Extract the [x, y] coordinate from the center of the cell holding the provided text.  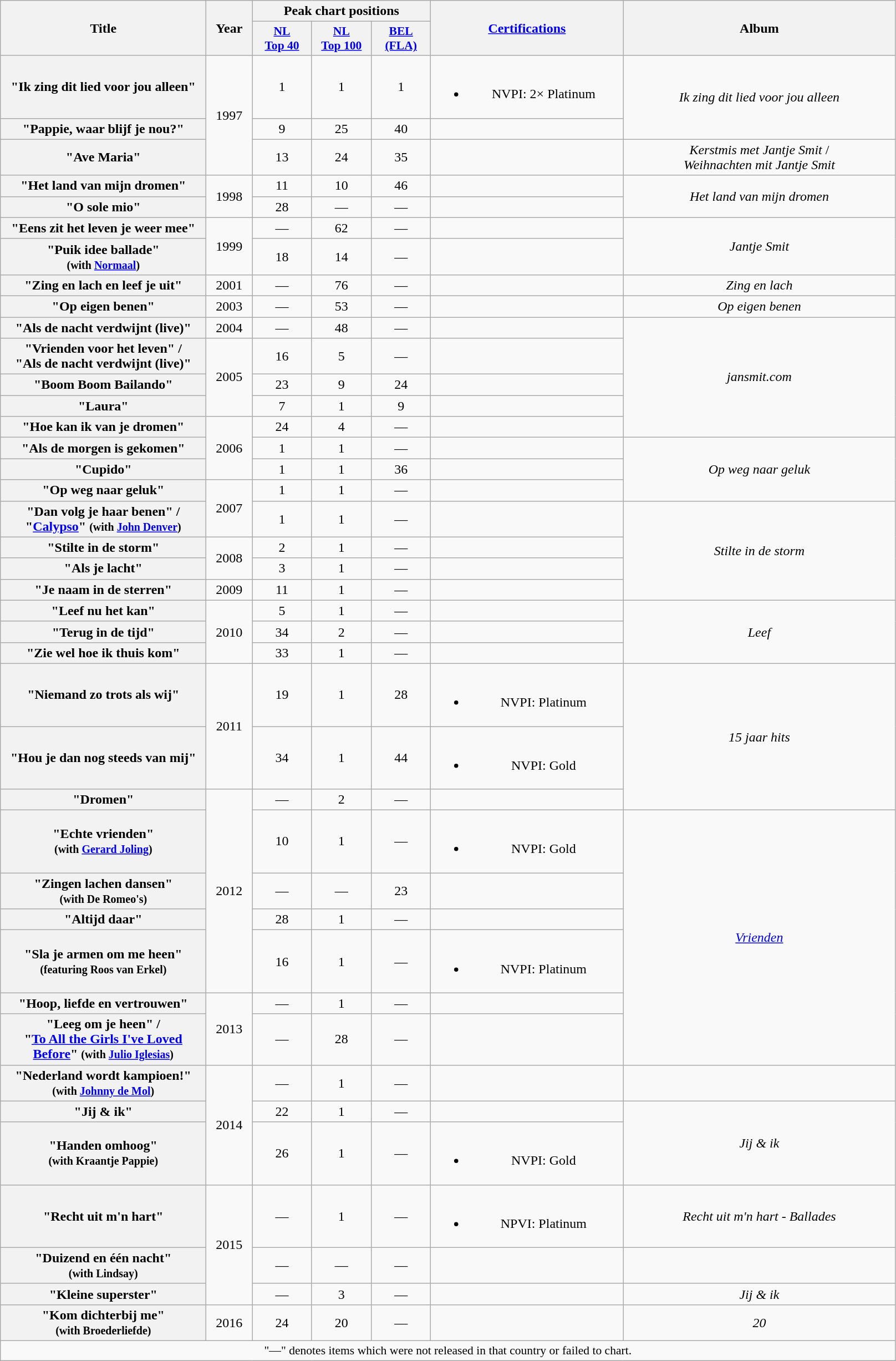
"O sole mio" [103, 207]
"Laura" [103, 406]
"Vrienden voor het leven" / "Als de nacht verdwijnt (live)" [103, 356]
NPVI: Platinum [527, 1216]
19 [282, 694]
"Sla je armen om me heen"(featuring Roos van Erkel) [103, 962]
"Op eigen benen" [103, 306]
40 [401, 129]
25 [342, 129]
BEL(FLA) [401, 39]
"Als de nacht verdwijnt (live)" [103, 328]
Stilte in de storm [760, 550]
"Ik zing dit lied voor jou alleen" [103, 87]
44 [401, 758]
22 [282, 1111]
"Pappie, waar blijf je nou?" [103, 129]
14 [342, 256]
"—" denotes items which were not released in that country or failed to chart. [448, 1350]
1998 [230, 196]
Album [760, 28]
"Zingen lachen dansen"(with De Romeo's) [103, 891]
2003 [230, 306]
Zing en lach [760, 285]
2008 [230, 558]
"Ave Maria" [103, 158]
53 [342, 306]
"Hoe kan ik van je dromen" [103, 427]
"Terug in de tijd" [103, 632]
Kerstmis met Jantje Smit / Weihnachten mit Jantje Smit [760, 158]
2005 [230, 377]
"Boom Boom Bailando" [103, 385]
2013 [230, 1029]
33 [282, 653]
Leef [760, 632]
"Altijd daar" [103, 920]
"Op weg naar geluk" [103, 490]
36 [401, 469]
1999 [230, 246]
"Echte vrienden"(with Gerard Joling) [103, 842]
15 jaar hits [760, 737]
"Zie wel hoe ik thuis kom" [103, 653]
2001 [230, 285]
Het land van mijn dromen [760, 196]
"Het land van mijn dromen" [103, 186]
"Dan volg je haar benen" / "Calypso" (with John Denver) [103, 519]
"Als de morgen is gekomen" [103, 448]
18 [282, 256]
Title [103, 28]
"Cupido" [103, 469]
"Stilte in de storm" [103, 547]
Ik zing dit lied voor jou alleen [760, 98]
"Eens zit het leven je weer mee" [103, 228]
2012 [230, 891]
Certifications [527, 28]
1997 [230, 115]
Op eigen benen [760, 306]
NVPI: 2× Platinum [527, 87]
13 [282, 158]
2014 [230, 1125]
48 [342, 328]
"Hou je dan nog steeds van mij" [103, 758]
"Duizend en één nacht"(with Lindsay) [103, 1266]
"Dromen" [103, 800]
"Nederland wordt kampioen!"(with Johnny de Mol) [103, 1083]
2015 [230, 1245]
35 [401, 158]
"Puik idee ballade" (with Normaal) [103, 256]
Op weg naar geluk [760, 469]
Jantje Smit [760, 246]
"Zing en lach en leef je uit" [103, 285]
"Recht uit m'n hart" [103, 1216]
46 [401, 186]
Peak chart positions [342, 11]
Year [230, 28]
2011 [230, 726]
"Leef nu het kan" [103, 611]
4 [342, 427]
"Hoop, liefde en vertrouwen" [103, 1003]
"Handen omhoog"(with Kraantje Pappie) [103, 1154]
62 [342, 228]
"Kom dichterbij me"(with Broederliefde) [103, 1322]
2006 [230, 448]
NLTop 100 [342, 39]
2009 [230, 590]
"Kleine superster" [103, 1294]
Vrienden [760, 937]
"Als je lacht" [103, 568]
26 [282, 1154]
jansmit.com [760, 377]
"Je naam in de sterren" [103, 590]
"Jij & ik" [103, 1111]
"Leeg om je heen" / "To All the Girls I've Loved Before" (with Julio Iglesias) [103, 1039]
"Niemand zo trots als wij" [103, 694]
2010 [230, 632]
76 [342, 285]
2004 [230, 328]
Recht uit m'n hart - Ballades [760, 1216]
2007 [230, 508]
7 [282, 406]
NLTop 40 [282, 39]
2016 [230, 1322]
